For the text-containing cell, return its midpoint in (x, y) coordinate format. 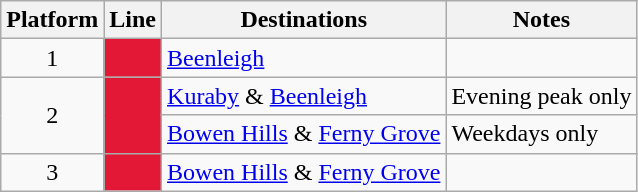
Beenleigh (304, 58)
Platform (52, 20)
Line (133, 20)
Notes (542, 20)
3 (52, 172)
Weekdays only (542, 134)
1 (52, 58)
Kuraby & Beenleigh (304, 96)
Evening peak only (542, 96)
2 (52, 115)
Destinations (304, 20)
